Find where the given text appears and provide that cell's center as [x, y] coordinate. 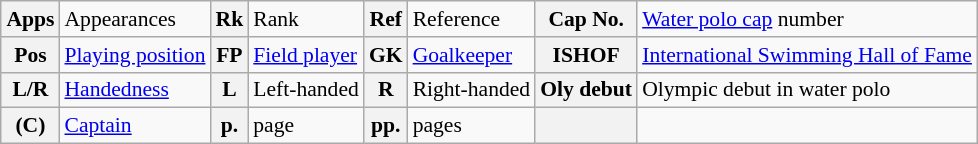
Rank [306, 19]
Cap No. [586, 19]
p. [230, 126]
Appearances [134, 19]
International Swimming Hall of Fame [807, 55]
Playing position [134, 55]
Oly debut [586, 90]
GK [386, 55]
Water polo cap number [807, 19]
Reference [472, 19]
R [386, 90]
Goalkeeper [472, 55]
L [230, 90]
Captain [134, 126]
Olympic debut in water polo [807, 90]
L/R [30, 90]
page [306, 126]
Apps [30, 19]
Handedness [134, 90]
Field player [306, 55]
FP [230, 55]
ISHOF [586, 55]
Pos [30, 55]
Ref [386, 19]
Rk [230, 19]
pages [472, 126]
Right-handed [472, 90]
(C) [30, 126]
pp. [386, 126]
Left-handed [306, 90]
